Capture the cell that displays the provided text and extract its [X, Y] central coordinate. 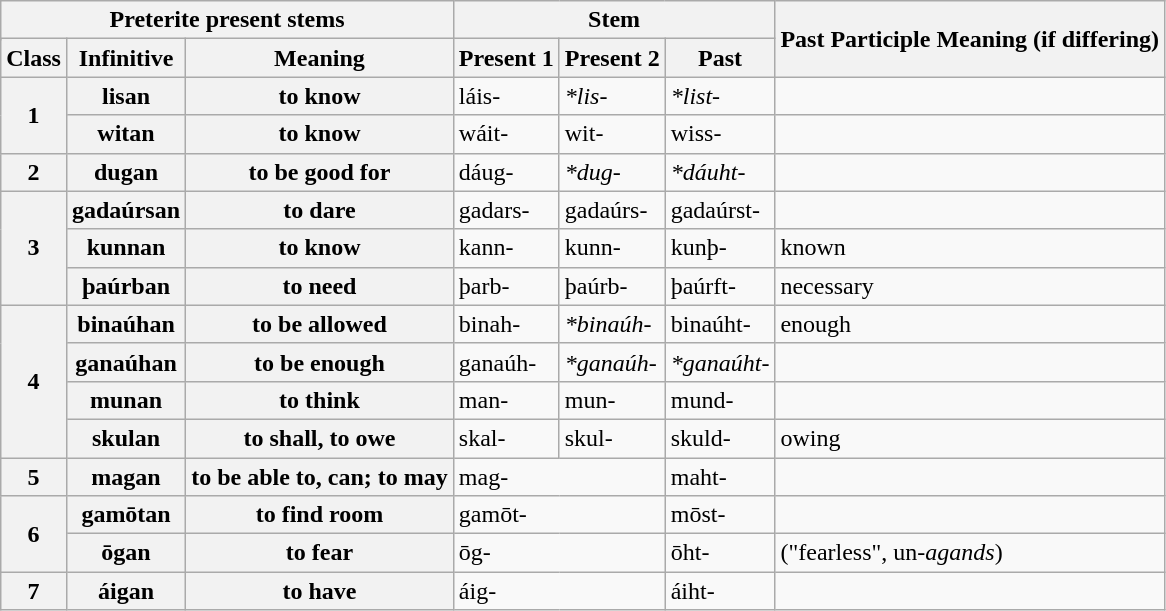
("fearless", un-agands) [970, 553]
to be able to, can; to may [320, 477]
láis- [506, 96]
mōst- [720, 515]
Preterite present stems [228, 20]
to shall, to owe [320, 438]
dáug- [506, 172]
gamōt- [559, 515]
*ganaúht- [720, 362]
5 [34, 477]
mag- [559, 477]
gamōtan [126, 515]
Meaning [320, 58]
kunnan [126, 248]
ōgan [126, 553]
skuld- [720, 438]
to fear [320, 553]
þaúrb- [612, 286]
mund- [720, 400]
to find room [320, 515]
skulan [126, 438]
ganaúh- [506, 362]
to think [320, 400]
enough [970, 324]
owing [970, 438]
gadars- [506, 210]
þarb- [506, 286]
Present 1 [506, 58]
4 [34, 381]
wáit- [506, 134]
kunþ- [720, 248]
ōht- [720, 553]
man- [506, 400]
þaúrft- [720, 286]
kunn- [612, 248]
ganaúhan [126, 362]
to be good for [320, 172]
gadaúrst- [720, 210]
skal- [506, 438]
kann- [506, 248]
áigan [126, 591]
Infinitive [126, 58]
to need [320, 286]
þaúrban [126, 286]
binaúhan [126, 324]
áiht- [720, 591]
necessary [970, 286]
binaúht- [720, 324]
7 [34, 591]
lisan [126, 96]
gadaúrsan [126, 210]
Past Participle Meaning (if differing) [970, 39]
*list- [720, 96]
áig- [559, 591]
skul- [612, 438]
ōg- [559, 553]
*dáuht- [720, 172]
3 [34, 248]
maht- [720, 477]
1 [34, 115]
Past [720, 58]
gadaúrs- [612, 210]
wit- [612, 134]
Class [34, 58]
to be allowed [320, 324]
wiss- [720, 134]
to dare [320, 210]
*binaúh- [612, 324]
dugan [126, 172]
6 [34, 534]
*dug- [612, 172]
*ganaúh- [612, 362]
to have [320, 591]
known [970, 248]
munan [126, 400]
witan [126, 134]
Stem [614, 20]
to be enough [320, 362]
2 [34, 172]
Present 2 [612, 58]
binah- [506, 324]
magan [126, 477]
mun- [612, 400]
*lis- [612, 96]
